Scan for the cell matching the given text and deliver its [X, Y] coordinate at center. 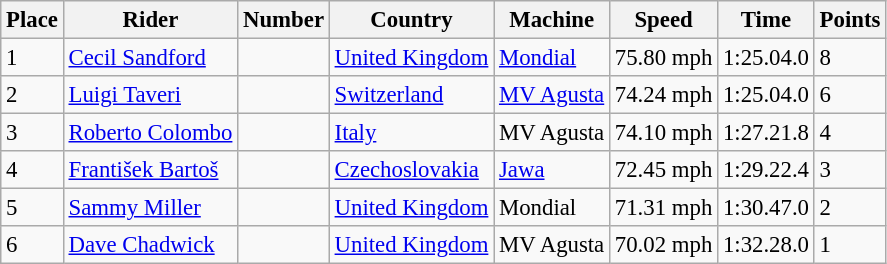
74.24 mph [664, 95]
Rider [150, 20]
70.02 mph [664, 245]
8 [850, 58]
František Bartoš [150, 170]
Speed [664, 20]
Jawa [552, 170]
Italy [411, 133]
5 [32, 208]
Dave Chadwick [150, 245]
Cecil Sandford [150, 58]
72.45 mph [664, 170]
1:27.21.8 [766, 133]
Points [850, 20]
75.80 mph [664, 58]
1:32.28.0 [766, 245]
1:29.22.4 [766, 170]
Place [32, 20]
Number [284, 20]
Switzerland [411, 95]
Czechoslovakia [411, 170]
Time [766, 20]
Roberto Colombo [150, 133]
Machine [552, 20]
Country [411, 20]
Luigi Taveri [150, 95]
74.10 mph [664, 133]
1:30.47.0 [766, 208]
Sammy Miller [150, 208]
71.31 mph [664, 208]
